From the cell containing the given text, extract its center point as [x, y] coordinate. 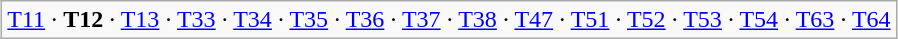
T11 · T12 · T13 · T33 · T34 · T35 · T36 · T37 · T38 · T47 · T51 · T52 · T53 · T54 · T63 · T64 [449, 20]
